For the text-containing cell, return its midpoint in (X, Y) coordinate format. 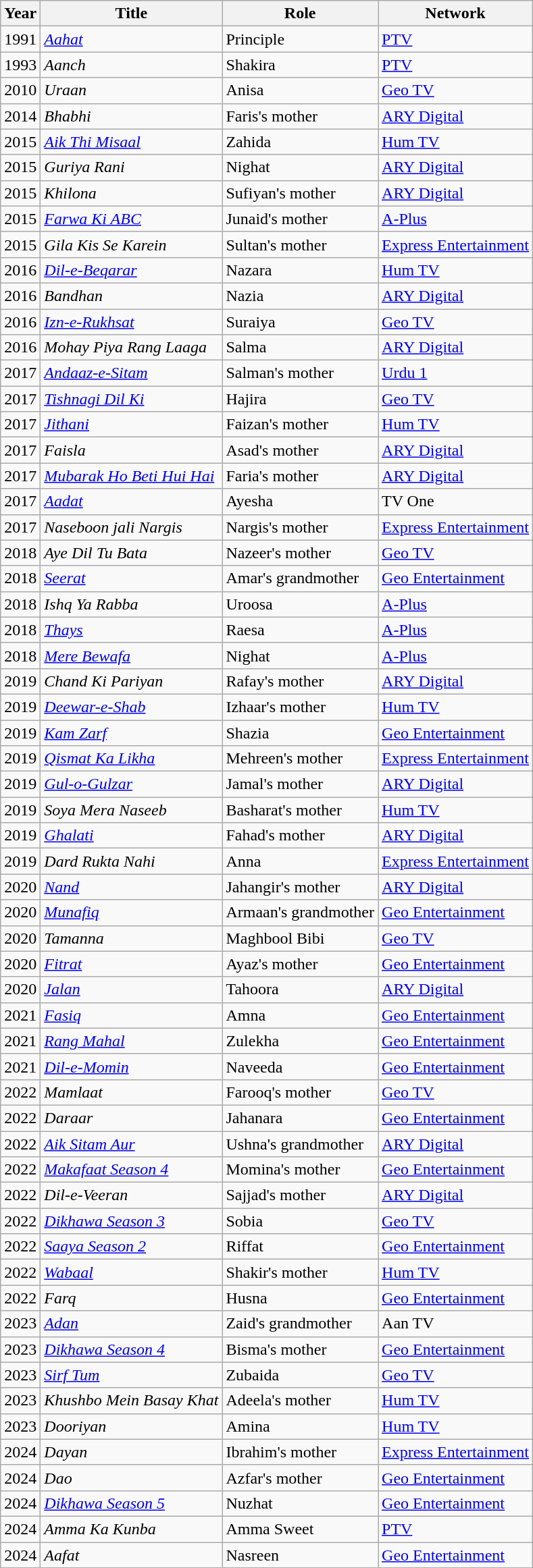
Ayaz's mother (300, 964)
Aanch (131, 65)
Network (455, 13)
Salman's mother (300, 373)
Munafiq (131, 913)
Nargis's mother (300, 527)
Armaan's grandmother (300, 913)
Bisma's mother (300, 1349)
Shakira (300, 65)
2010 (20, 90)
Sobia (300, 1221)
Jahanara (300, 1118)
Faria's mother (300, 476)
Uraan (131, 90)
Aahat (131, 39)
Guriya Rani (131, 167)
1991 (20, 39)
Salma (300, 348)
1993 (20, 65)
Soya Mera Naseeb (131, 810)
Gul-o-Gulzar (131, 784)
Raesa (300, 630)
Makafaat Season 4 (131, 1170)
Tahoora (300, 990)
Andaaz-e-Sitam (131, 373)
Dikhawa Season 4 (131, 1349)
Fasiq (131, 1015)
Farq (131, 1298)
Anna (300, 861)
Zulekha (300, 1041)
Jamal's mother (300, 784)
Sajjad's mother (300, 1195)
Mehreen's mother (300, 759)
Ibrahim's mother (300, 1452)
Farwa Ki ABC (131, 219)
Husna (300, 1298)
Maghbool Bibi (300, 938)
Amna (300, 1015)
Nuzhat (300, 1503)
Khushbo Mein Basay Khat (131, 1401)
Faizan's mother (300, 425)
Mere Bewafa (131, 655)
Farooq's mother (300, 1092)
Tishnagi Dil Ki (131, 399)
Nazeer's mother (300, 553)
Bhabhi (131, 116)
Ghalati (131, 836)
Naseboon jali Nargis (131, 527)
Nand (131, 887)
Jalan (131, 990)
Rafay's mother (300, 681)
Junaid's mother (300, 219)
Dikhawa Season 5 (131, 1503)
Aan TV (455, 1324)
Fahad's mother (300, 836)
Dayan (131, 1452)
Deewar-e-Shab (131, 707)
Year (20, 13)
Dooriyan (131, 1426)
Nazara (300, 270)
Anisa (300, 90)
2014 (20, 116)
Mamlaat (131, 1092)
Fitrat (131, 964)
Zahida (300, 142)
Izhaar's mother (300, 707)
Rang Mahal (131, 1041)
Amar's grandmother (300, 578)
Azfar's mother (300, 1478)
Izn-e-Rukhsat (131, 322)
Momina's mother (300, 1170)
Hajira (300, 399)
Chand Ki Pariyan (131, 681)
Jithani (131, 425)
Wabaal (131, 1272)
Sufiyan's mother (300, 193)
Ishq Ya Rabba (131, 604)
Nasreen (300, 1555)
Role (300, 13)
Khilona (131, 193)
Dao (131, 1478)
Ushna's grandmother (300, 1144)
Amma Ka Kunba (131, 1529)
Gila Kis Se Karein (131, 244)
Mubarak Ho Beti Hui Hai (131, 476)
Kam Zarf (131, 732)
Jahangir's mother (300, 887)
Nazia (300, 296)
Adeela's mother (300, 1401)
Dil-e-Veeran (131, 1195)
Aik Thi Misaal (131, 142)
Adan (131, 1324)
Mohay Piya Rang Laaga (131, 348)
Faris's mother (300, 116)
Qismat Ka Likha (131, 759)
Aadat (131, 502)
Bandhan (131, 296)
Saaya Season 2 (131, 1247)
Ayesha (300, 502)
Principle (300, 39)
Daraar (131, 1118)
Aik Sitam Aur (131, 1144)
Aye Dil Tu Bata (131, 553)
Amina (300, 1426)
Dil-e-Momin (131, 1066)
Urdu 1 (455, 373)
Asad's mother (300, 450)
Sirf Tum (131, 1375)
TV One (455, 502)
Suraiya (300, 322)
Thays (131, 630)
Zaid's grandmother (300, 1324)
Shakir's mother (300, 1272)
Riffat (300, 1247)
Aafat (131, 1555)
Naveeda (300, 1066)
Dikhawa Season 3 (131, 1221)
Shazia (300, 732)
Tamanna (131, 938)
Zubaida (300, 1375)
Uroosa (300, 604)
Title (131, 13)
Faisla (131, 450)
Amma Sweet (300, 1529)
Dard Rukta Nahi (131, 861)
Seerat (131, 578)
Dil-e-Beqarar (131, 270)
Basharat's mother (300, 810)
Sultan's mother (300, 244)
